Determine the (x, y) coordinate at the center of the cell enclosing the given text.  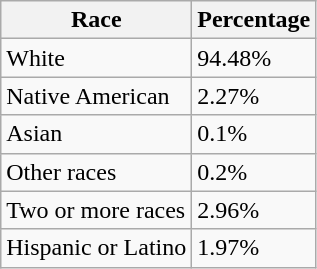
Two or more races (96, 210)
1.97% (254, 248)
0.2% (254, 172)
2.27% (254, 96)
94.48% (254, 58)
Hispanic or Latino (96, 248)
Percentage (254, 20)
0.1% (254, 134)
Other races (96, 172)
Native American (96, 96)
Asian (96, 134)
Race (96, 20)
White (96, 58)
2.96% (254, 210)
